Extract the (X, Y) coordinate from the center of the cell holding the provided text.  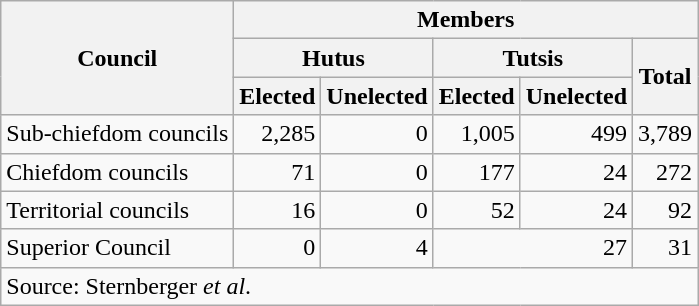
272 (666, 172)
Source: Sternberger et al. (350, 286)
Total (666, 77)
Territorial councils (118, 210)
Tutsis (532, 58)
52 (476, 210)
177 (476, 172)
499 (576, 134)
Members (466, 20)
Superior Council (118, 248)
Chiefdom councils (118, 172)
27 (532, 248)
4 (377, 248)
31 (666, 248)
Council (118, 58)
2,285 (278, 134)
Hutus (334, 58)
71 (278, 172)
16 (278, 210)
92 (666, 210)
1,005 (476, 134)
3,789 (666, 134)
Sub-chiefdom councils (118, 134)
